Return the [x, y] coordinate for the center point of the cell that contains the specified text.  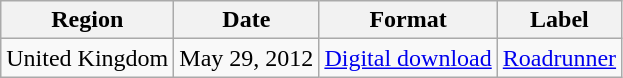
Digital download [408, 58]
Date [246, 20]
Roadrunner [559, 58]
Label [559, 20]
Region [88, 20]
May 29, 2012 [246, 58]
United Kingdom [88, 58]
Format [408, 20]
